Output the [X, Y] coordinate of the center of the cell containing the given text.  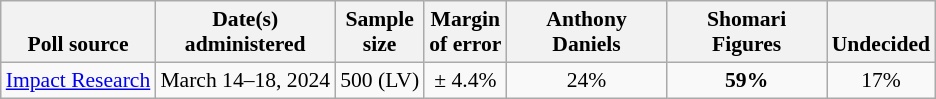
AnthonyDaniels [586, 32]
59% [747, 80]
Impact Research [78, 80]
Date(s)administered [245, 32]
Undecided [881, 32]
Poll source [78, 32]
March 14–18, 2024 [245, 80]
ShomariFigures [747, 32]
500 (LV) [380, 80]
Samplesize [380, 32]
± 4.4% [465, 80]
17% [881, 80]
Marginof error [465, 32]
24% [586, 80]
